Scan for the cell matching the given text and deliver its (x, y) coordinate at center. 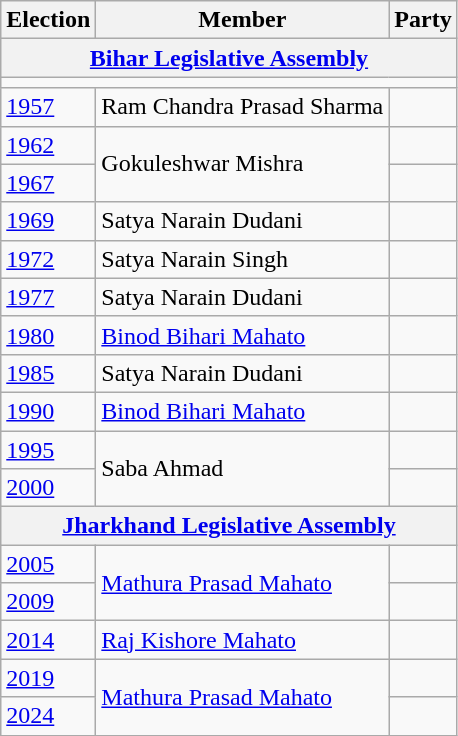
2014 (48, 640)
Election (48, 20)
Member (242, 20)
1985 (48, 373)
Ram Chandra Prasad Sharma (242, 107)
Satya Narain Singh (242, 259)
Gokuleshwar Mishra (242, 164)
Party (423, 20)
Saba Ahmad (242, 468)
1969 (48, 221)
Jharkhand Legislative Assembly (229, 526)
Raj Kishore Mahato (242, 640)
1957 (48, 107)
1980 (48, 335)
1995 (48, 449)
2019 (48, 678)
2005 (48, 564)
1972 (48, 259)
2009 (48, 602)
1990 (48, 411)
2024 (48, 716)
Bihar Legislative Assembly (229, 58)
1967 (48, 183)
1962 (48, 145)
1977 (48, 297)
2000 (48, 488)
